Detect which cell encompasses the target text, then output its [X, Y] center coordinate. 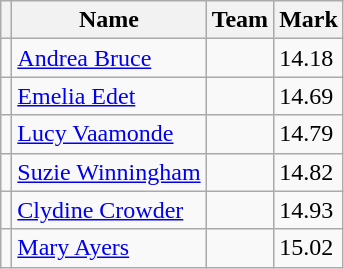
Suzie Winningham [109, 172]
Mark [309, 20]
Lucy Vaamonde [109, 134]
Clydine Crowder [109, 210]
14.18 [309, 58]
Mary Ayers [109, 248]
14.79 [309, 134]
Andrea Bruce [109, 58]
Team [240, 20]
14.69 [309, 96]
14.93 [309, 210]
15.02 [309, 248]
14.82 [309, 172]
Name [109, 20]
Emelia Edet [109, 96]
